Identify which cell holds the provided text, then report its [X, Y] central coordinate. 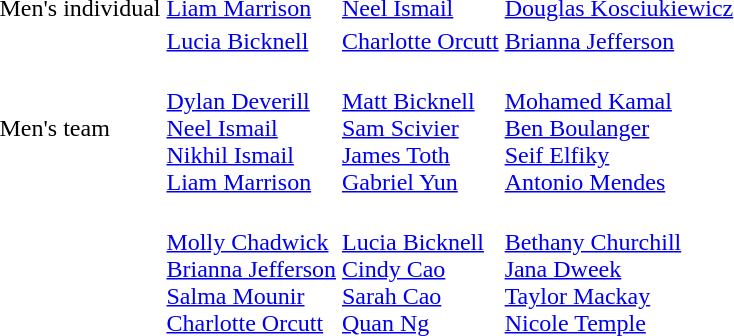
Charlotte Orcutt [420, 41]
Lucia Bicknell [251, 41]
Dylan DeverillNeel IsmailNikhil IsmailLiam Marrison [251, 128]
Matt BicknellSam ScivierJames TothGabriel Yun [420, 128]
